Locate the cell with the specified text and output its (X, Y) center coordinate. 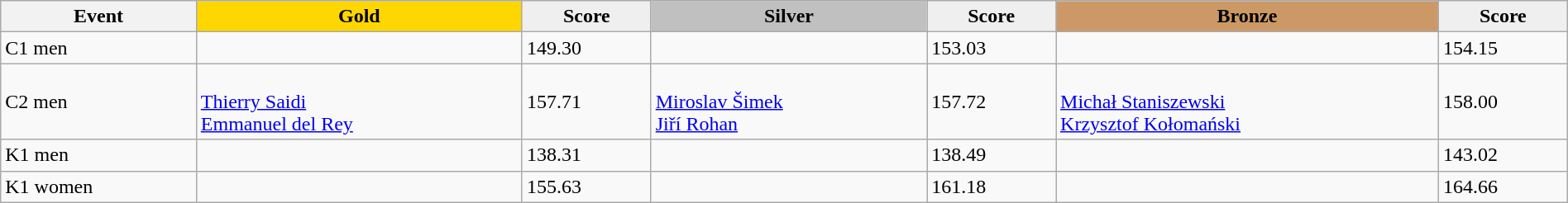
138.31 (586, 155)
154.15 (1503, 48)
157.72 (992, 101)
K1 men (99, 155)
Michał StaniszewskiKrzysztof Kołomański (1247, 101)
153.03 (992, 48)
161.18 (992, 186)
155.63 (586, 186)
Gold (359, 17)
K1 women (99, 186)
149.30 (586, 48)
Thierry SaidiEmmanuel del Rey (359, 101)
C1 men (99, 48)
164.66 (1503, 186)
157.71 (586, 101)
Silver (789, 17)
Event (99, 17)
Miroslav ŠimekJiří Rohan (789, 101)
143.02 (1503, 155)
Bronze (1247, 17)
C2 men (99, 101)
158.00 (1503, 101)
138.49 (992, 155)
